Capture the cell that displays the provided text and extract its (x, y) central coordinate. 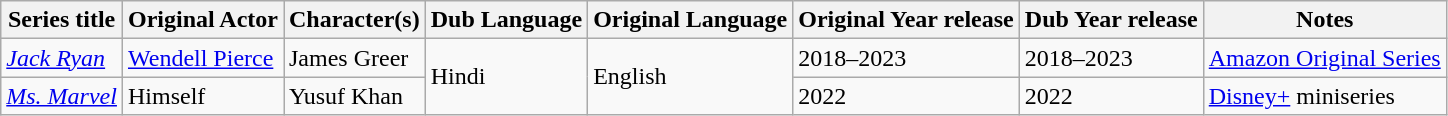
Original Actor (202, 20)
Yusuf Khan (355, 96)
Disney+ miniseries (1324, 96)
Character(s) (355, 20)
Ms. Marvel (62, 96)
Notes (1324, 20)
Amazon Original Series (1324, 58)
Original Language (690, 20)
Wendell Pierce (202, 58)
Himself (202, 96)
James Greer (355, 58)
Original Year release (906, 20)
Jack Ryan (62, 58)
Hindi (506, 77)
Series title (62, 20)
English (690, 77)
Dub Year release (1111, 20)
Dub Language (506, 20)
